Return the (x, y) coordinate for the center point of the cell that contains the specified text.  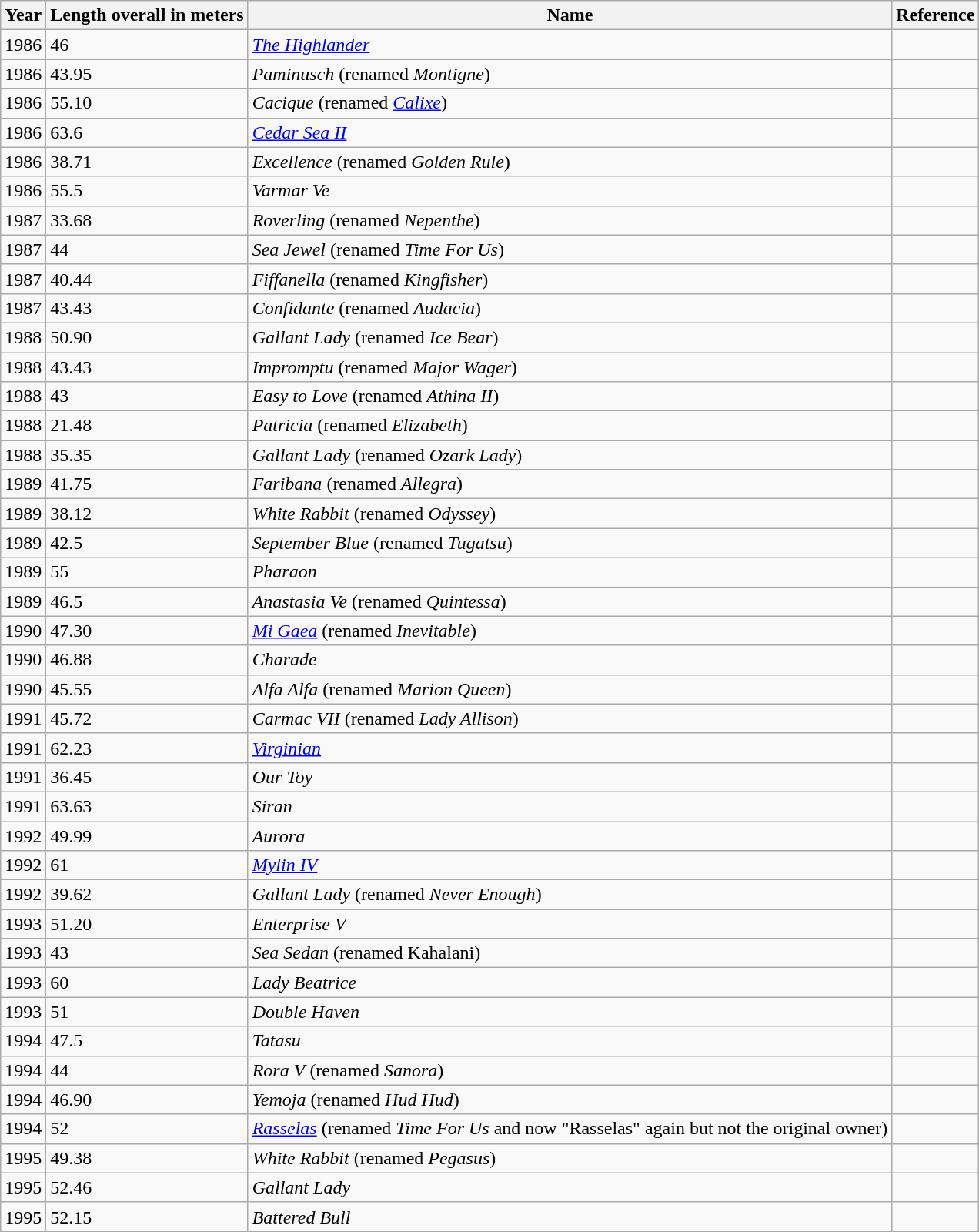
Gallant Lady (renamed Never Enough) (570, 895)
Enterprise V (570, 924)
43.95 (147, 74)
Aurora (570, 835)
Cacique (renamed Calixe) (570, 103)
55.10 (147, 103)
47.30 (147, 631)
38.71 (147, 162)
46.5 (147, 601)
Reference (936, 15)
Confidante (renamed Audacia) (570, 308)
Battered Bull (570, 1217)
September Blue (renamed Tugatsu) (570, 543)
Sea Jewel (renamed Time For Us) (570, 249)
Cedar Sea II (570, 132)
49.38 (147, 1158)
62.23 (147, 748)
45.55 (147, 689)
63.6 (147, 132)
46.88 (147, 660)
51 (147, 1012)
47.5 (147, 1041)
Paminusch (renamed Montigne) (570, 74)
52 (147, 1129)
Roverling (renamed Nepenthe) (570, 220)
49.99 (147, 835)
Mylin IV (570, 865)
Carmac VII (renamed Lady Allison) (570, 718)
Easy to Love (renamed Athina II) (570, 397)
61 (147, 865)
Gallant Lady (570, 1187)
Tatasu (570, 1041)
White Rabbit (renamed Odyssey) (570, 514)
Lady Beatrice (570, 983)
Year (23, 15)
Rora V (renamed Sanora) (570, 1070)
60 (147, 983)
55 (147, 572)
35.35 (147, 455)
The Highlander (570, 45)
42.5 (147, 543)
Varmar Ve (570, 191)
39.62 (147, 895)
52.46 (147, 1187)
Gallant Lady (renamed Ozark Lady) (570, 455)
Fiffanella (renamed Kingfisher) (570, 279)
Gallant Lady (renamed Ice Bear) (570, 337)
Sea Sedan (renamed Kahalani) (570, 953)
51.20 (147, 924)
21.48 (147, 426)
Length overall in meters (147, 15)
Charade (570, 660)
38.12 (147, 514)
Siran (570, 806)
Our Toy (570, 777)
36.45 (147, 777)
63.63 (147, 806)
Anastasia Ve (renamed Quintessa) (570, 601)
Excellence (renamed Golden Rule) (570, 162)
Double Haven (570, 1012)
Mi Gaea (renamed Inevitable) (570, 631)
50.90 (147, 337)
Impromptu (renamed Major Wager) (570, 367)
Rasselas (renamed Time For Us and now "Rasselas" again but not the original owner) (570, 1129)
55.5 (147, 191)
Name (570, 15)
Yemoja (renamed Hud Hud) (570, 1100)
40.44 (147, 279)
Pharaon (570, 572)
33.68 (147, 220)
52.15 (147, 1217)
Faribana (renamed Allegra) (570, 484)
45.72 (147, 718)
Alfa Alfa (renamed Marion Queen) (570, 689)
Patricia (renamed Elizabeth) (570, 426)
46 (147, 45)
Virginian (570, 748)
41.75 (147, 484)
White Rabbit (renamed Pegasus) (570, 1158)
46.90 (147, 1100)
